From the cell containing the given text, extract its center point as [x, y] coordinate. 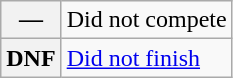
Did not compete [146, 20]
Did not finish [146, 58]
— [31, 20]
DNF [31, 58]
